Find where the given text appears and provide that cell's center as [X, Y] coordinate. 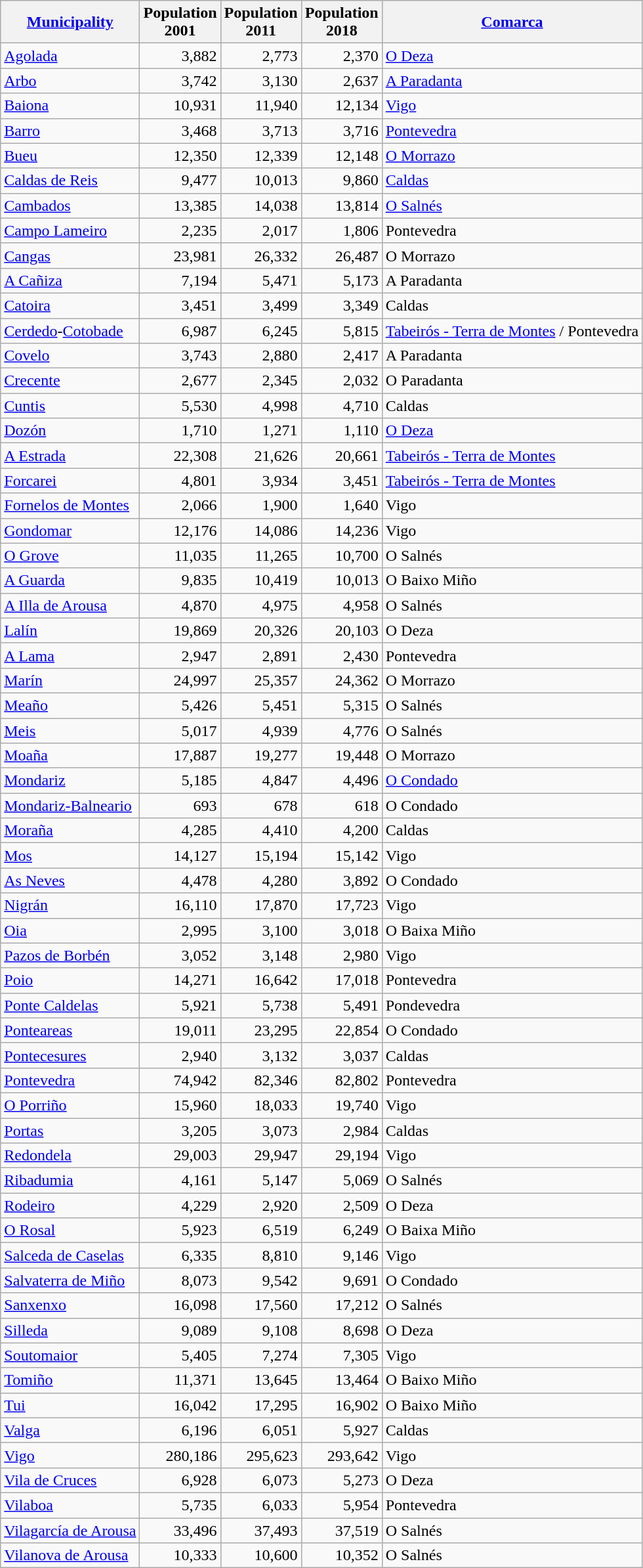
2,235 [180, 230]
13,464 [341, 1380]
6,033 [261, 1505]
Catoira [70, 305]
9,691 [341, 1280]
1,271 [261, 431]
4,801 [180, 481]
5,185 [180, 781]
74,942 [180, 1080]
293,642 [341, 1455]
A Lama [70, 655]
2,940 [180, 1055]
20,103 [341, 630]
A Estrada [70, 456]
3,742 [180, 81]
2,430 [341, 655]
14,038 [261, 206]
Vilaboa [70, 1505]
Municipality [70, 22]
6,196 [180, 1430]
5,491 [341, 1005]
Population2001 [180, 22]
Cambados [70, 206]
3,073 [261, 1130]
Marín [70, 680]
10,333 [180, 1556]
Valga [70, 1430]
4,776 [341, 731]
5,921 [180, 1005]
Cuntis [70, 406]
Vila de Cruces [70, 1480]
4,496 [341, 781]
14,271 [180, 980]
Redondela [70, 1156]
2,370 [341, 56]
9,835 [180, 580]
Poio [70, 980]
280,186 [180, 1455]
Bueu [70, 156]
2,032 [341, 381]
Ponte Caldelas [70, 1005]
19,277 [261, 756]
3,132 [261, 1055]
29,947 [261, 1156]
1,640 [341, 506]
11,265 [261, 555]
Silleda [70, 1330]
18,033 [261, 1105]
5,815 [341, 330]
3,499 [261, 305]
5,017 [180, 731]
Caldas de Reis [70, 181]
5,405 [180, 1355]
O Grove [70, 555]
24,362 [341, 680]
3,018 [341, 930]
Gondomar [70, 531]
Cangas [70, 255]
6,335 [180, 1255]
5,923 [180, 1230]
5,451 [261, 705]
15,142 [341, 856]
17,295 [261, 1405]
8,810 [261, 1255]
4,870 [180, 605]
Tomiño [70, 1380]
17,723 [341, 905]
26,487 [341, 255]
5,927 [341, 1430]
10,352 [341, 1556]
295,623 [261, 1455]
2,920 [261, 1206]
26,332 [261, 255]
3,892 [341, 881]
Tui [70, 1405]
2,637 [341, 81]
Salceda de Caselas [70, 1255]
29,003 [180, 1156]
4,998 [261, 406]
Mondariz-Balneario [70, 806]
Mondariz [70, 781]
2,980 [341, 955]
24,997 [180, 680]
82,346 [261, 1080]
20,661 [341, 456]
37,493 [261, 1531]
5,954 [341, 1505]
Crecente [70, 381]
5,069 [341, 1181]
13,385 [180, 206]
3,130 [261, 81]
33,496 [180, 1531]
9,146 [341, 1255]
5,530 [180, 406]
Mos [70, 856]
9,542 [261, 1280]
16,642 [261, 980]
Nigrán [70, 905]
3,349 [341, 305]
6,245 [261, 330]
A Guarda [70, 580]
4,200 [341, 831]
Moraña [70, 831]
4,710 [341, 406]
7,274 [261, 1355]
15,194 [261, 856]
8,698 [341, 1330]
3,037 [341, 1055]
Ponteareas [70, 1030]
4,280 [261, 881]
6,519 [261, 1230]
Meis [70, 731]
19,869 [180, 630]
1,806 [341, 230]
O Porriño [70, 1105]
Pondevedra [512, 1005]
3,713 [261, 131]
As Neves [70, 881]
9,089 [180, 1330]
2,345 [261, 381]
Population2011 [261, 22]
Portas [70, 1130]
Vilagarcía de Arousa [70, 1531]
4,410 [261, 831]
14,086 [261, 531]
2,947 [180, 655]
3,743 [180, 356]
21,626 [261, 456]
16,098 [180, 1305]
Tabeirós - Terra de Montes / Pontevedra [512, 330]
1,710 [180, 431]
4,161 [180, 1181]
A Cañiza [70, 280]
Cerdedo-Cotobade [70, 330]
19,011 [180, 1030]
O Paradanta [512, 381]
Covelo [70, 356]
16,042 [180, 1405]
12,339 [261, 156]
2,773 [261, 56]
5,426 [180, 705]
5,273 [341, 1480]
2,984 [341, 1130]
12,176 [180, 531]
O Rosal [70, 1230]
5,173 [341, 280]
9,860 [341, 181]
5,147 [261, 1181]
Vilanova de Arousa [70, 1556]
22,854 [341, 1030]
Baiona [70, 106]
Sanxenxo [70, 1305]
17,887 [180, 756]
4,975 [261, 605]
16,110 [180, 905]
A Illa de Arousa [70, 605]
Agolada [70, 56]
Moaña [70, 756]
6,073 [261, 1480]
10,419 [261, 580]
2,066 [180, 506]
5,738 [261, 1005]
20,326 [261, 630]
Pazos de Borbén [70, 955]
2,417 [341, 356]
1,110 [341, 431]
3,205 [180, 1130]
Soutomaior [70, 1355]
10,931 [180, 106]
11,035 [180, 555]
Forcarei [70, 481]
678 [261, 806]
3,882 [180, 56]
2,995 [180, 930]
Lalín [70, 630]
Arbo [70, 81]
11,371 [180, 1380]
17,212 [341, 1305]
14,236 [341, 531]
2,509 [341, 1206]
3,052 [180, 955]
5,315 [341, 705]
2,017 [261, 230]
Campo Lameiro [70, 230]
1,900 [261, 506]
15,960 [180, 1105]
10,700 [341, 555]
12,350 [180, 156]
2,677 [180, 381]
Barro [70, 131]
5,735 [180, 1505]
16,902 [341, 1405]
6,249 [341, 1230]
Ribadumia [70, 1181]
7,194 [180, 280]
Rodeiro [70, 1206]
19,740 [341, 1105]
6,987 [180, 330]
4,478 [180, 881]
693 [180, 806]
6,051 [261, 1430]
3,934 [261, 481]
Meaño [70, 705]
3,468 [180, 131]
23,295 [261, 1030]
Pontecesures [70, 1055]
6,928 [180, 1480]
4,229 [180, 1206]
37,519 [341, 1531]
23,981 [180, 255]
82,802 [341, 1080]
13,814 [341, 206]
2,891 [261, 655]
Salvaterra de Miño [70, 1280]
Comarca [512, 22]
9,108 [261, 1330]
10,600 [261, 1556]
3,148 [261, 955]
2,880 [261, 356]
3,716 [341, 131]
22,308 [180, 456]
3,100 [261, 930]
13,645 [261, 1380]
11,940 [261, 106]
25,357 [261, 680]
7,305 [341, 1355]
29,194 [341, 1156]
Fornelos de Montes [70, 506]
12,148 [341, 156]
17,018 [341, 980]
Dozón [70, 431]
8,073 [180, 1280]
17,560 [261, 1305]
4,958 [341, 605]
618 [341, 806]
5,471 [261, 280]
9,477 [180, 181]
4,285 [180, 831]
4,847 [261, 781]
Population2018 [341, 22]
19,448 [341, 756]
4,939 [261, 731]
12,134 [341, 106]
Oia [70, 930]
17,870 [261, 905]
14,127 [180, 856]
